Capture the cell that displays the provided text and extract its (x, y) central coordinate. 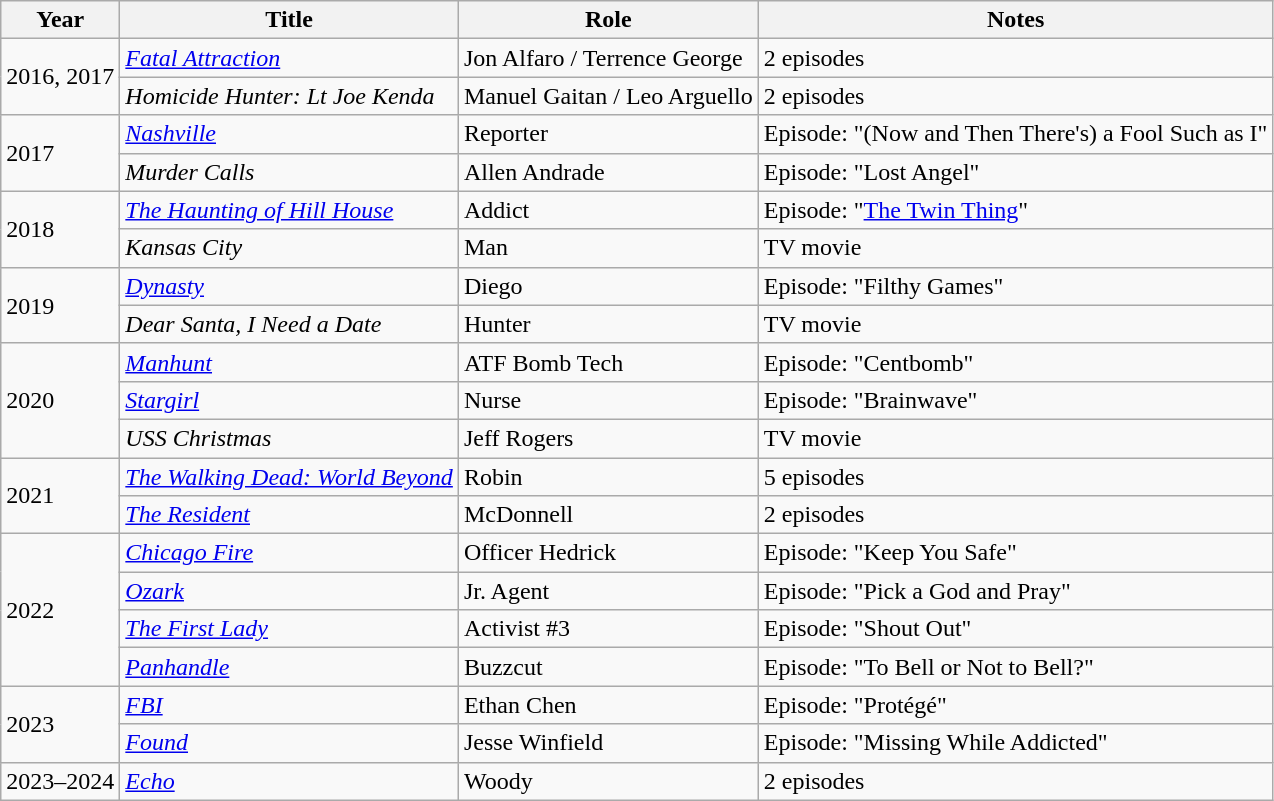
Episode: "The Twin Thing" (1016, 210)
FBI (290, 705)
ATF Bomb Tech (608, 362)
Jesse Winfield (608, 743)
Allen Andrade (608, 172)
Episode: "Lost Angel" (1016, 172)
Homicide Hunter: Lt Joe Kenda (290, 96)
Dear Santa, I Need a Date (290, 324)
Jon Alfaro / Terrence George (608, 58)
Panhandle (290, 667)
2016, 2017 (60, 77)
2018 (60, 229)
McDonnell (608, 515)
Buzzcut (608, 667)
Episode: "Filthy Games" (1016, 286)
Activist #3 (608, 629)
2021 (60, 496)
2023 (60, 724)
The Walking Dead: World Beyond (290, 477)
Addict (608, 210)
Fatal Attraction (290, 58)
Jr. Agent (608, 591)
USS Christmas (290, 438)
Episode: "Keep You Safe" (1016, 553)
Chicago Fire (290, 553)
Episode: "Brainwave" (1016, 400)
Title (290, 20)
Episode: "Shout Out" (1016, 629)
Dynasty (290, 286)
Episode: "To Bell or Not to Bell?" (1016, 667)
Notes (1016, 20)
Nashville (290, 134)
Manuel Gaitan / Leo Arguello (608, 96)
Episode: "Protégé" (1016, 705)
Ozark (290, 591)
2022 (60, 610)
Episode: "Pick a God and Pray" (1016, 591)
Episode: "Missing While Addicted" (1016, 743)
Officer Hedrick (608, 553)
Man (608, 248)
Episode: "(Now and Then There's) a Fool Such as I" (1016, 134)
Kansas City (290, 248)
Found (290, 743)
Diego (608, 286)
Woody (608, 781)
Echo (290, 781)
2020 (60, 400)
The Haunting of Hill House (290, 210)
Robin (608, 477)
Nurse (608, 400)
Hunter (608, 324)
Stargirl (290, 400)
Role (608, 20)
2017 (60, 153)
Ethan Chen (608, 705)
Jeff Rogers (608, 438)
Reporter (608, 134)
Episode: "Centbomb" (1016, 362)
The Resident (290, 515)
2023–2024 (60, 781)
The First Lady (290, 629)
5 episodes (1016, 477)
Murder Calls (290, 172)
2019 (60, 305)
Year (60, 20)
Manhunt (290, 362)
